From the cell containing the given text, extract its center point as (x, y) coordinate. 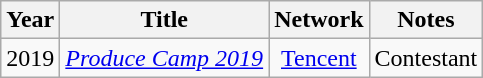
Tencent (319, 58)
Notes (426, 20)
Title (164, 20)
2019 (30, 58)
Contestant (426, 58)
Network (319, 20)
Year (30, 20)
Produce Camp 2019 (164, 58)
